From the cell containing the given text, extract its center point as (X, Y) coordinate. 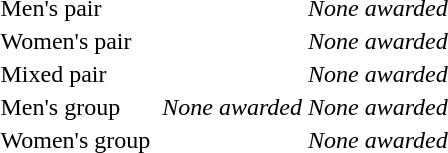
None awarded (232, 107)
